Identify which cell holds the provided text, then report its [x, y] central coordinate. 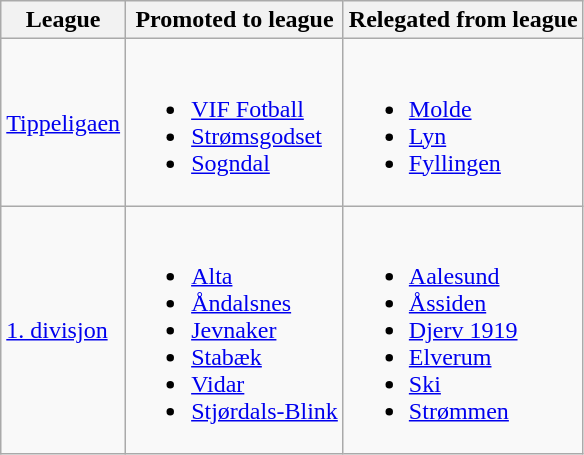
Tippeligaen [64, 122]
AalesundÅssidenDjerv 1919ElverumSkiStrømmen [463, 330]
Promoted to league [235, 20]
League [64, 20]
AltaÅndalsnesJevnakerStabækVidarStjørdals-Blink [235, 330]
VIF FotballStrømsgodsetSogndal [235, 122]
Relegated from league [463, 20]
1. divisjon [64, 330]
MoldeLynFyllingen [463, 122]
